Detect which cell encompasses the target text, then output its [x, y] center coordinate. 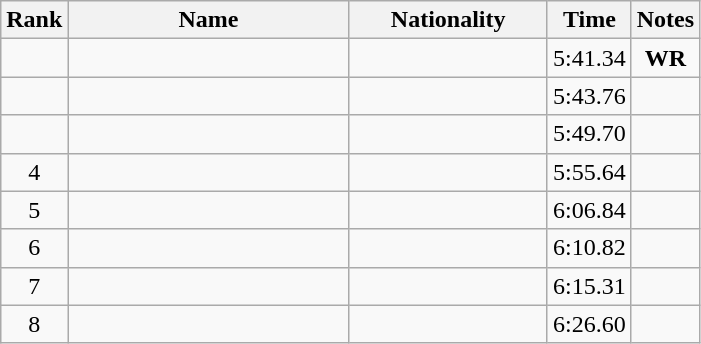
7 [34, 286]
5:55.64 [589, 172]
Rank [34, 20]
5:41.34 [589, 58]
Time [589, 20]
WR [665, 58]
5 [34, 210]
6 [34, 248]
6:06.84 [589, 210]
Nationality [448, 20]
6:26.60 [589, 324]
Name [208, 20]
5:49.70 [589, 134]
Notes [665, 20]
4 [34, 172]
8 [34, 324]
5:43.76 [589, 96]
6:15.31 [589, 286]
6:10.82 [589, 248]
